Identify which cell holds the provided text, then report its (x, y) central coordinate. 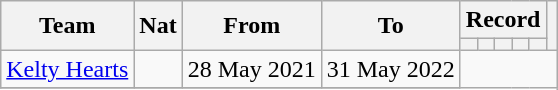
From (252, 26)
To (390, 26)
Kelty Hearts (68, 69)
Nat (158, 26)
28 May 2021 (252, 69)
31 May 2022 (390, 69)
Record (503, 20)
Team (68, 26)
